For the text-containing cell, return its midpoint in (x, y) coordinate format. 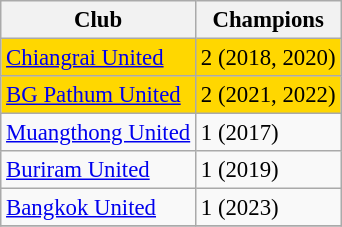
Muangthong United (98, 133)
1 (2017) (268, 133)
1 (2019) (268, 170)
Chiangrai United (98, 58)
2 (2018, 2020) (268, 58)
Club (98, 20)
Bangkok United (98, 208)
Buriram United (98, 170)
1 (2023) (268, 208)
BG Pathum United (98, 95)
2 (2021, 2022) (268, 95)
Champions (268, 20)
